Provide the (X, Y) coordinate of the cell's center where the given text is located.  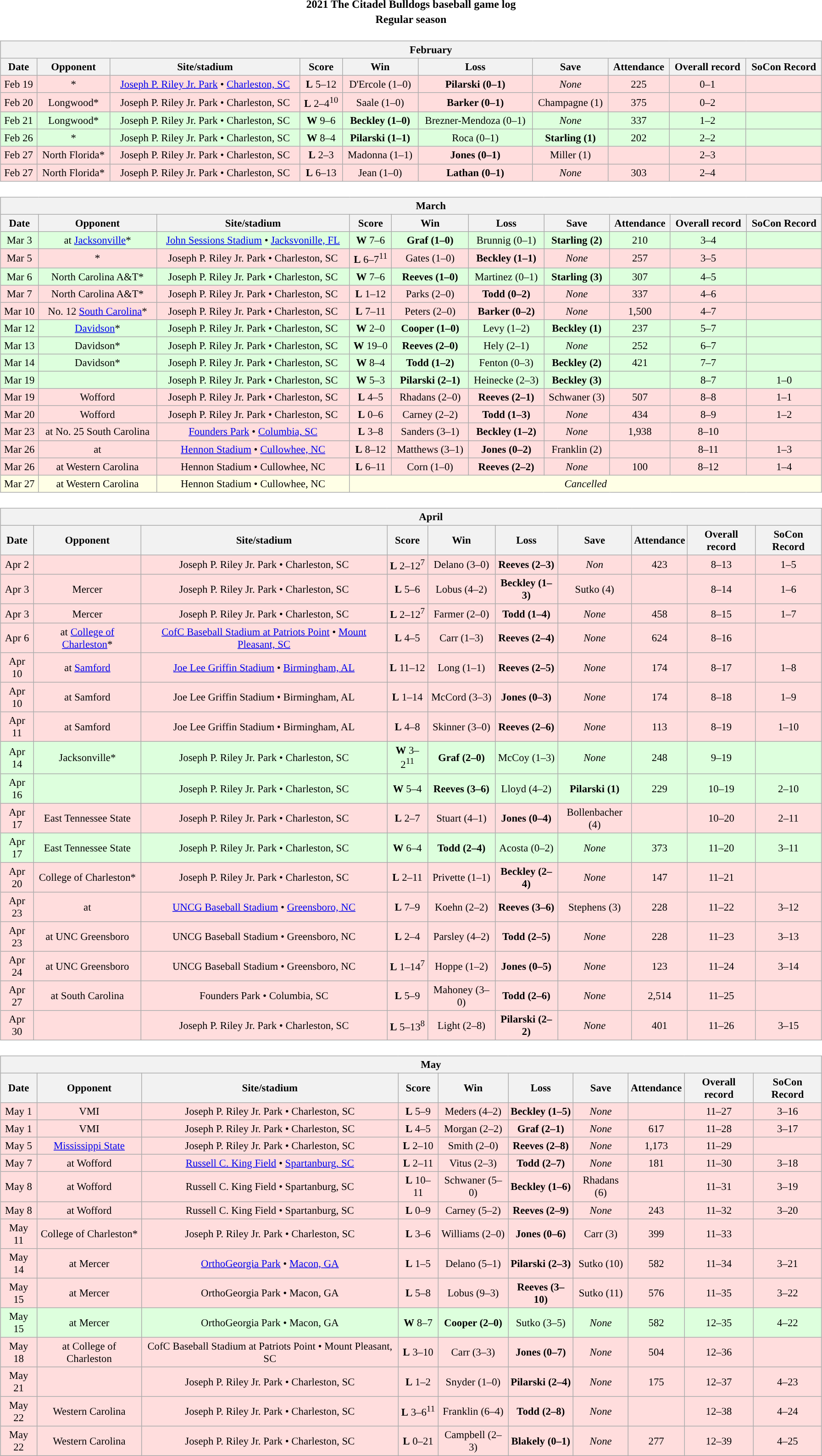
Sutko (3–5) (541, 1322)
W 2–0 (371, 328)
0–2 (707, 102)
May 7 (19, 1163)
175 (656, 1382)
11–24 (721, 966)
8–9 (708, 415)
3–22 (787, 1293)
Feb 21 (19, 121)
Apr 30 (17, 1026)
L 0–6 (371, 415)
10–19 (721, 788)
L 10–11 (418, 1186)
Todd (0–2) (506, 294)
1–3 (784, 449)
Mar 6 (19, 277)
6–7 (708, 345)
Lobus (4–2) (461, 589)
11–32 (719, 1210)
Jones (0–5) (526, 966)
113 (660, 727)
8–16 (721, 638)
L 7–11 (371, 311)
11–21 (721, 877)
Mar 27 (19, 483)
John Sessions Stadium • Jacksvonille, FL (253, 240)
257 (640, 258)
Pilarski (0–1) (475, 84)
Apr 16 (17, 788)
Cooper (2–0) (473, 1322)
Lloyd (4–2) (526, 788)
4–5 (708, 277)
11–23 (721, 937)
7–7 (708, 363)
Carney (2–2) (430, 415)
Corn (1–0) (430, 467)
Saale (1–0) (380, 102)
L 1–14 (407, 697)
March (411, 206)
123 (660, 966)
Pilarski (1) (594, 788)
10–20 (721, 818)
4–22 (787, 1322)
Apr 24 (17, 966)
12–39 (719, 1441)
Reeves (2–2) (506, 467)
L 0–21 (418, 1441)
1,173 (656, 1146)
Beckley (1–2) (506, 432)
Todd (1–3) (506, 415)
Reeves (2–0) (430, 345)
8–17 (721, 668)
11–25 (721, 995)
Cooper (1–0) (430, 328)
401 (660, 1026)
4–6 (708, 294)
W 3–211 (407, 758)
at Jacksonville* (97, 240)
Miller (1) (571, 155)
Beckley (1–5) (541, 1111)
1–7 (788, 613)
Skinner (3–0) (461, 727)
Delano (3–0) (461, 564)
Reeves (2–5) (526, 668)
2–3 (707, 155)
McCord (3–3) (461, 697)
3–15 (788, 1026)
Parsley (4–2) (461, 937)
Apr 20 (17, 877)
May 18 (19, 1352)
Reeves (2–3) (526, 564)
12–38 (719, 1411)
243 (656, 1210)
Mississippi State (89, 1146)
11–26 (721, 1026)
at South Carolina (87, 995)
W 8–7 (418, 1322)
Todd (1–4) (526, 613)
11–34 (719, 1263)
11–30 (719, 1163)
Reeves (2–9) (541, 1210)
Delano (5–1) (473, 1263)
2–4 (707, 172)
Mar 14 (19, 363)
Morgan (2–2) (473, 1129)
Todd (2–7) (541, 1163)
Starling (1) (571, 138)
Cancelled (585, 483)
L 3–10 (418, 1352)
W 5–3 (371, 380)
373 (660, 848)
3–13 (788, 937)
Carr (3–3) (473, 1352)
Feb 19 (19, 84)
8–8 (708, 397)
11–20 (721, 848)
Heinecke (2–3) (506, 380)
2–2 (707, 138)
11–28 (719, 1129)
L 3–611 (418, 1411)
L 6–13 (321, 172)
Schwaner (5–0) (473, 1186)
Barker (0–2) (506, 311)
11–31 (719, 1186)
Fenton (0–3) (506, 363)
Carney (5–2) (473, 1210)
1–10 (788, 727)
Madonna (1–1) (380, 155)
at College of Charleston* (87, 638)
Beckley (1) (577, 328)
4–7 (708, 311)
L 5–138 (407, 1026)
Roca (0–1) (475, 138)
April (411, 517)
8–18 (721, 697)
L 2–4 (407, 937)
Non (594, 564)
3–12 (788, 906)
L 1–2 (418, 1382)
504 (656, 1352)
Apr 27 (17, 995)
8–13 (721, 564)
1–6 (788, 589)
11–29 (719, 1146)
Jean (1–0) (380, 172)
L 2–7 (407, 818)
12–36 (719, 1352)
Apr 14 (17, 758)
3–18 (787, 1163)
4–24 (787, 1411)
Starling (2) (577, 240)
1–8 (788, 668)
3–5 (708, 258)
Starling (3) (577, 277)
Rhadans (6) (601, 1186)
11–33 (719, 1234)
11–22 (721, 906)
Pilarski (2–1) (430, 380)
L 11–12 (407, 668)
375 (639, 102)
Acosta (0–2) (526, 848)
May 21 (19, 1382)
Mar 7 (19, 294)
277 (656, 1441)
Jones (0–2) (506, 449)
Reeves (1–0) (430, 277)
L 7–9 (407, 906)
Stuart (4–1) (461, 818)
2–10 (788, 788)
L 6–711 (371, 258)
8–14 (721, 589)
May 5 (19, 1146)
Sutko (4) (594, 589)
Mar 23 (19, 432)
3–14 (788, 966)
Sanders (3–1) (430, 432)
248 (660, 758)
307 (640, 277)
Beckley (2–4) (526, 877)
Franklin (2) (577, 449)
Mar 3 (19, 240)
458 (660, 613)
Franklin (6–4) (473, 1411)
Jones (0–7) (541, 1352)
Jacksonville* (87, 758)
Todd (2–5) (526, 937)
Jones (0–3) (526, 697)
Hoppe (1–2) (461, 966)
Farmer (2–0) (461, 613)
Reeves (2–8) (541, 1146)
Vitus (2–3) (473, 1163)
L 8–12 (371, 449)
229 (660, 788)
1,500 (640, 311)
1,938 (640, 432)
L 2–410 (321, 102)
Light (2–8) (461, 1026)
L 4–8 (407, 727)
3–17 (787, 1129)
Rhadans (2–0) (430, 397)
1–1 (784, 397)
L 3–8 (371, 432)
Feb 20 (19, 102)
11–27 (719, 1111)
Todd (2–6) (526, 995)
Koehn (2–2) (461, 906)
624 (660, 638)
Beckley (2) (577, 363)
Jones (0–1) (475, 155)
8–7 (708, 380)
8–19 (721, 727)
2–11 (788, 818)
4–25 (787, 1441)
Apr 2 (17, 564)
399 (656, 1234)
1–0 (784, 380)
W 19–0 (371, 345)
147 (660, 877)
Parks (2–0) (430, 294)
1–5 (788, 564)
Bollenbacher (4) (594, 818)
Hely (2–1) (506, 345)
181 (656, 1163)
Graf (2–0) (461, 758)
L 0–9 (418, 1210)
W 9–6 (321, 121)
L 1–12 (371, 294)
8–10 (708, 432)
Mar 20 (19, 415)
252 (640, 345)
5–7 (708, 328)
L 3–6 (418, 1234)
3–4 (708, 240)
Levy (1–2) (506, 328)
Pilarski (1–1) (380, 138)
423 (660, 564)
Mar 10 (19, 311)
L 5–12 (321, 84)
Reeves (2–4) (526, 638)
3–21 (787, 1263)
L 2–10 (418, 1146)
9–19 (721, 758)
Graf (2–1) (541, 1129)
Beckley (1–3) (526, 589)
W 6–4 (407, 848)
Peters (2–0) (430, 311)
Apr 6 (17, 638)
434 (640, 415)
202 (639, 138)
Schwaner (3) (577, 397)
1–9 (788, 697)
Reeves (2–6) (526, 727)
Williams (2–0) (473, 1234)
Snyder (1–0) (473, 1382)
Mar 5 (19, 258)
Lobus (9–3) (473, 1293)
4–23 (787, 1382)
L 5–6 (407, 589)
3–11 (788, 848)
McCoy (1–3) (526, 758)
12–35 (719, 1322)
8–15 (721, 613)
No. 12 South Carolina* (97, 311)
Lathan (0–1) (475, 172)
L 2–3 (321, 155)
Graf (1–0) (430, 240)
210 (640, 240)
Apr 11 (17, 727)
Long (1–1) (461, 668)
225 (639, 84)
8–12 (708, 467)
Todd (2–4) (461, 848)
237 (640, 328)
Pilarski (2–3) (541, 1263)
May (411, 1065)
3–20 (787, 1210)
at No. 25 South Carolina (97, 432)
Carr (3) (601, 1234)
Todd (2–8) (541, 1411)
Sutko (11) (601, 1293)
Privette (1–1) (461, 877)
Beckley (1–1) (506, 258)
12–37 (719, 1382)
Beckley (1–0) (380, 121)
L 1–147 (407, 966)
Jones (0–6) (541, 1234)
Barker (0–1) (475, 102)
3–19 (787, 1186)
Mar 12 (19, 328)
at College of Charleston (89, 1352)
May 11 (19, 1234)
Mar 13 (19, 345)
Sutko (10) (601, 1263)
576 (656, 1293)
Feb 26 (19, 138)
Brezner-Mendoza (0–1) (475, 121)
February (411, 50)
Smith (2–0) (473, 1146)
8–11 (708, 449)
Martinez (0–1) (506, 277)
11–35 (719, 1293)
Beckley (3) (577, 380)
Meders (4–2) (473, 1111)
Reeves (3–10) (541, 1293)
May 14 (19, 1263)
Reeves (2–1) (506, 397)
617 (656, 1129)
Brunnig (0–1) (506, 240)
Jones (0–4) (526, 818)
Beckley (1–6) (541, 1186)
L 1–5 (418, 1263)
3–16 (787, 1111)
Stephens (3) (594, 906)
W 5–4 (407, 788)
1–4 (784, 467)
Pilarski (2–4) (541, 1382)
Carr (1–3) (461, 638)
303 (639, 172)
421 (640, 363)
Mahoney (3–0) (461, 995)
D'Ercole (1–0) (380, 84)
0–1 (707, 84)
Matthews (3–1) (430, 449)
100 (640, 467)
Champagne (1) (571, 102)
L 5–8 (418, 1293)
Blakely (0–1) (541, 1441)
2,514 (660, 995)
Todd (1–2) (430, 363)
L 6–11 (371, 467)
Pilarski (2–2) (526, 1026)
Campbell (2–3) (473, 1441)
Gates (1–0) (430, 258)
507 (640, 397)
